Identify which cell holds the provided text, then report its (x, y) central coordinate. 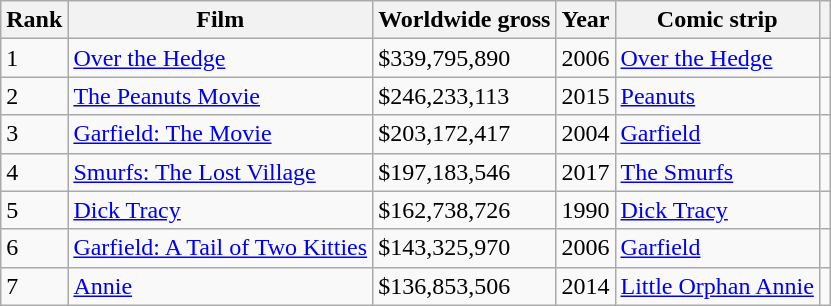
The Smurfs (717, 172)
Smurfs: The Lost Village (220, 172)
Year (586, 20)
Little Orphan Annie (717, 286)
7 (34, 286)
5 (34, 210)
1 (34, 58)
2015 (586, 96)
$246,233,113 (464, 96)
$203,172,417 (464, 134)
Film (220, 20)
Garfield: A Tail of Two Kitties (220, 248)
6 (34, 248)
2014 (586, 286)
$162,738,726 (464, 210)
Comic strip (717, 20)
Peanuts (717, 96)
4 (34, 172)
$197,183,546 (464, 172)
The Peanuts Movie (220, 96)
Annie (220, 286)
2004 (586, 134)
$143,325,970 (464, 248)
2017 (586, 172)
2 (34, 96)
$136,853,506 (464, 286)
Rank (34, 20)
1990 (586, 210)
Garfield: The Movie (220, 134)
3 (34, 134)
$339,795,890 (464, 58)
Worldwide gross (464, 20)
